Scan for the cell matching the given text and deliver its [X, Y] coordinate at center. 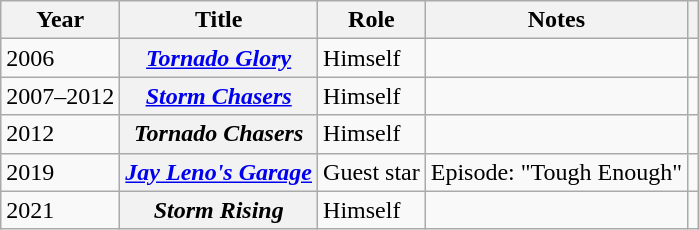
2012 [60, 134]
Episode: "Tough Enough" [556, 172]
Notes [556, 20]
2006 [60, 58]
Tornado Chasers [219, 134]
Role [372, 20]
Title [219, 20]
Guest star [372, 172]
Tornado Glory [219, 58]
Storm Chasers [219, 96]
Year [60, 20]
2021 [60, 210]
2007–2012 [60, 96]
Jay Leno's Garage [219, 172]
2019 [60, 172]
Storm Rising [219, 210]
